Output the [X, Y] coordinate of the center of the cell containing the given text.  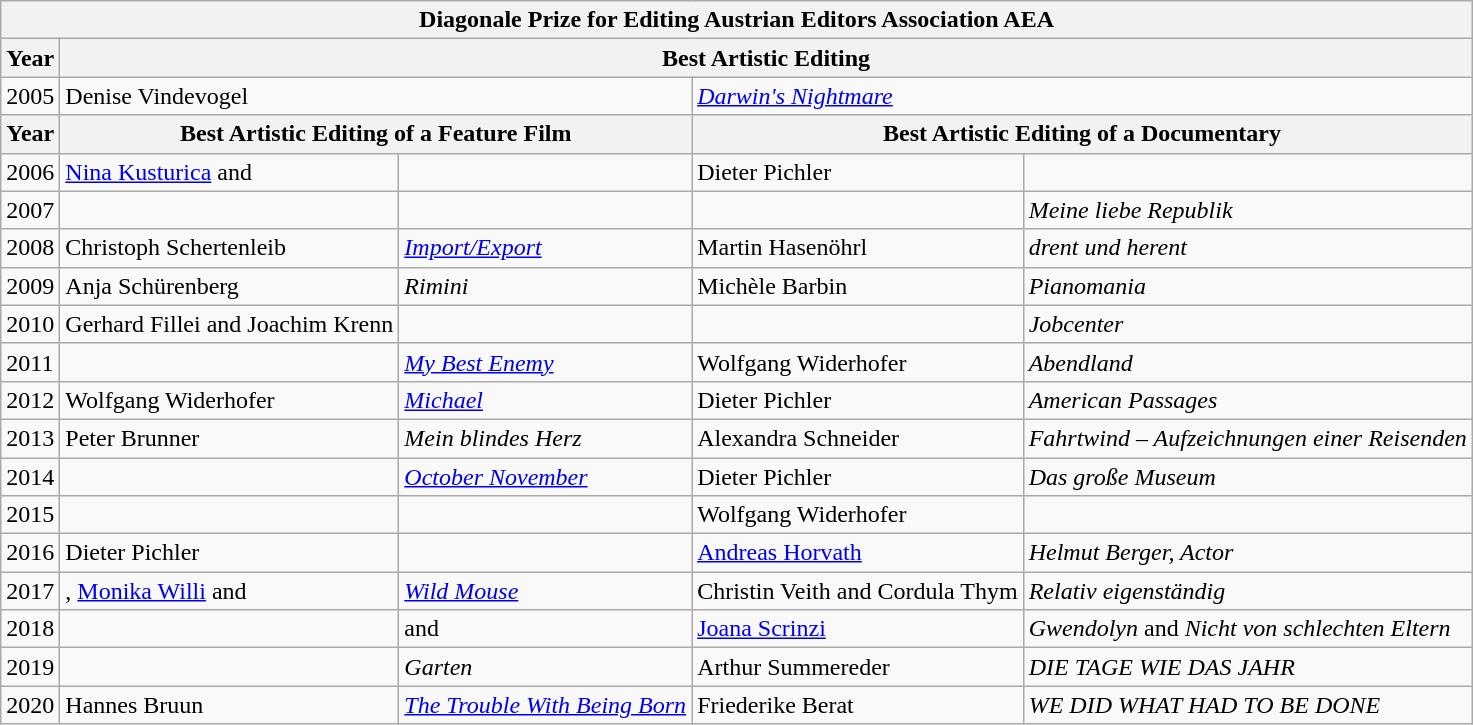
Abendland [1248, 362]
Helmut Berger, Actor [1248, 553]
Christoph Schertenleib [230, 248]
Diagonale Prize for Editing Austrian Editors Association AEA [737, 20]
2016 [30, 553]
2008 [30, 248]
Andreas Horvath [858, 553]
Rimini [546, 286]
Best Artistic Editing of a Documentary [1082, 134]
The Trouble With Being Born [546, 705]
2014 [30, 477]
2011 [30, 362]
Best Artistic Editing [766, 58]
Fahrtwind – Aufzeichnungen einer Reisenden [1248, 438]
Joana Scrinzi [858, 629]
Das große Museum [1248, 477]
Gwendolyn and Nicht von schlechten Eltern [1248, 629]
2018 [30, 629]
October November [546, 477]
Meine liebe Republik [1248, 210]
WE DID WHAT HAD TO BE DONE [1248, 705]
DIE TAGE WIE DAS JAHR [1248, 667]
2013 [30, 438]
2007 [30, 210]
My Best Enemy [546, 362]
Hannes Bruun [230, 705]
Alexandra Schneider [858, 438]
2020 [30, 705]
Wild Mouse [546, 591]
and [546, 629]
Martin Hasenöhrl [858, 248]
Darwin's Nightmare [1082, 96]
Anja Schürenberg [230, 286]
2019 [30, 667]
Import/Export [546, 248]
Jobcenter [1248, 324]
, Monika Willi and [230, 591]
Gerhard Fillei and Joachim Krenn [230, 324]
Michèle Barbin [858, 286]
Friederike Berat [858, 705]
2005 [30, 96]
Nina Kusturica and [230, 172]
2012 [30, 400]
2009 [30, 286]
Mein blindes Herz [546, 438]
American Passages [1248, 400]
Denise Vindevogel [376, 96]
Best Artistic Editing of a Feature Film [376, 134]
2010 [30, 324]
2006 [30, 172]
Christin Veith and Cordula Thym [858, 591]
Michael [546, 400]
Relativ eigenständig [1248, 591]
Arthur Summereder [858, 667]
2017 [30, 591]
Pianomania [1248, 286]
Peter Brunner [230, 438]
2015 [30, 515]
Garten [546, 667]
drent und herent [1248, 248]
